Locate the cell with the specified text and output its (X, Y) center coordinate. 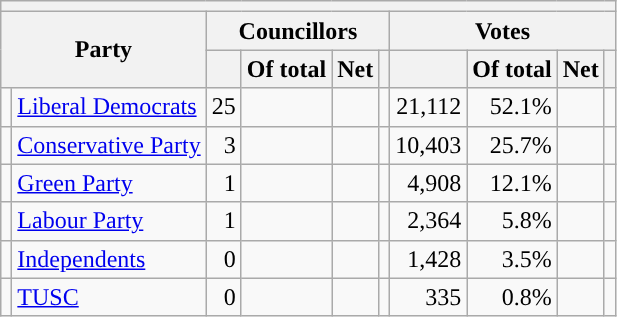
21,112 (428, 107)
Labour Party (109, 221)
1,428 (428, 259)
2,364 (428, 221)
Conservative Party (109, 145)
Independents (109, 259)
0.8% (512, 297)
12.1% (512, 183)
3 (224, 145)
Councillors (298, 31)
10,403 (428, 145)
5.8% (512, 221)
TUSC (109, 297)
Party (104, 50)
25.7% (512, 145)
52.1% (512, 107)
25 (224, 107)
335 (428, 297)
Liberal Democrats (109, 107)
4,908 (428, 183)
3.5% (512, 259)
Votes (503, 31)
Green Party (109, 183)
